Provide the [x, y] coordinate of the cell's center where the given text is located.  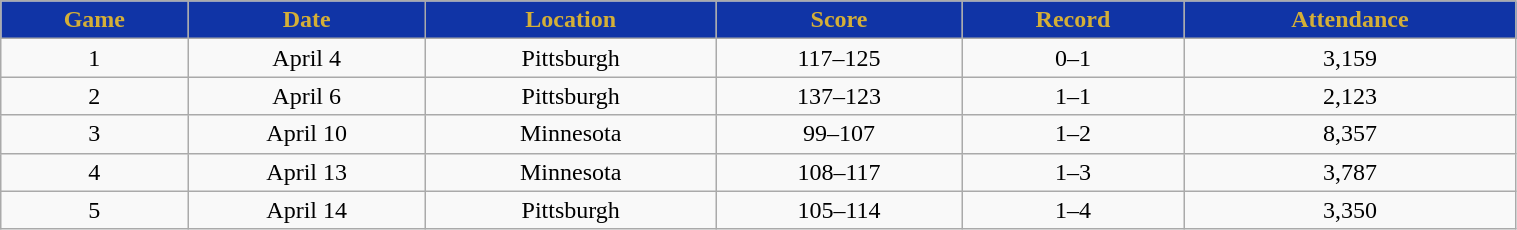
2 [94, 96]
Location [570, 20]
105–114 [839, 210]
April 10 [306, 134]
April 14 [306, 210]
2,123 [1350, 96]
Attendance [1350, 20]
Game [94, 20]
0–1 [1073, 58]
1–2 [1073, 134]
Score [839, 20]
Date [306, 20]
3,159 [1350, 58]
137–123 [839, 96]
Record [1073, 20]
1–1 [1073, 96]
April 4 [306, 58]
1–3 [1073, 172]
1–4 [1073, 210]
3,350 [1350, 210]
1 [94, 58]
3,787 [1350, 172]
108–117 [839, 172]
99–107 [839, 134]
8,357 [1350, 134]
3 [94, 134]
4 [94, 172]
5 [94, 210]
117–125 [839, 58]
April 6 [306, 96]
April 13 [306, 172]
